Search for the cell housing the specified text and yield its (X, Y) center coordinate. 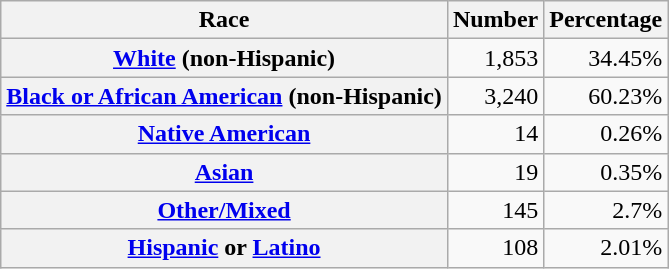
White (non-Hispanic) (224, 58)
14 (495, 134)
3,240 (495, 96)
2.01% (606, 248)
Asian (224, 172)
108 (495, 248)
Percentage (606, 20)
Other/Mixed (224, 210)
Race (224, 20)
1,853 (495, 58)
145 (495, 210)
2.7% (606, 210)
Black or African American (non-Hispanic) (224, 96)
Native American (224, 134)
0.26% (606, 134)
0.35% (606, 172)
Hispanic or Latino (224, 248)
Number (495, 20)
19 (495, 172)
60.23% (606, 96)
34.45% (606, 58)
